Search for the cell housing the specified text and yield its (X, Y) center coordinate. 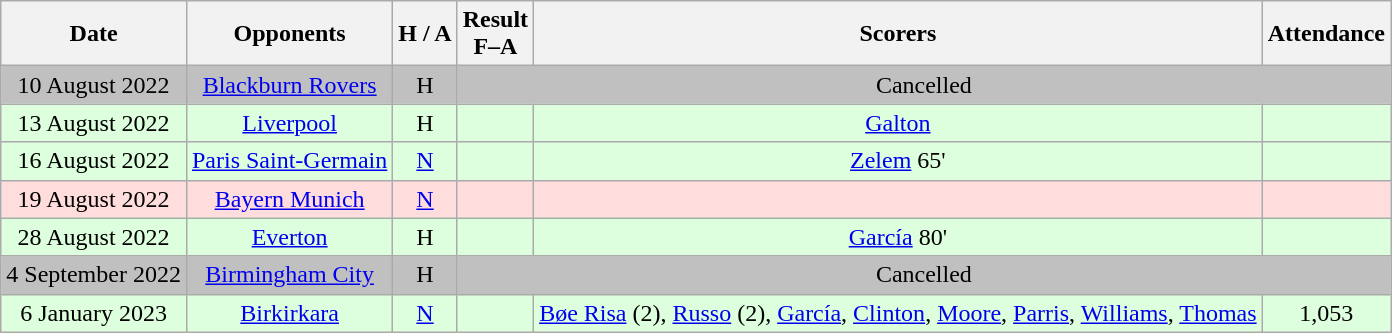
10 August 2022 (94, 85)
García 80' (898, 237)
28 August 2022 (94, 237)
Bayern Munich (289, 199)
16 August 2022 (94, 161)
6 January 2023 (94, 313)
ResultF–A (495, 34)
Date (94, 34)
Paris Saint-Germain (289, 161)
Attendance (1326, 34)
Scorers (898, 34)
H / A (425, 34)
Everton (289, 237)
1,053 (1326, 313)
Birkirkara (289, 313)
Liverpool (289, 123)
Blackburn Rovers (289, 85)
19 August 2022 (94, 199)
Opponents (289, 34)
Zelem 65' (898, 161)
Birmingham City (289, 275)
4 September 2022 (94, 275)
Galton (898, 123)
13 August 2022 (94, 123)
Bøe Risa (2), Russo (2), García, Clinton, Moore, Parris, Williams, Thomas (898, 313)
